Return the (x, y) coordinate for the center point of the cell that contains the specified text.  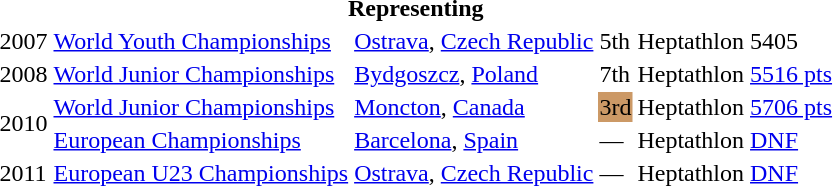
7th (616, 74)
— (616, 140)
5th (616, 41)
Bydgoszcz, Poland (474, 74)
Moncton, Canada (474, 107)
3rd (616, 107)
Ostrava, Czech Republic (474, 41)
European Championships (201, 140)
World Youth Championships (201, 41)
Barcelona, Spain (474, 140)
